Return [x, y] of the center of cell containing provided text 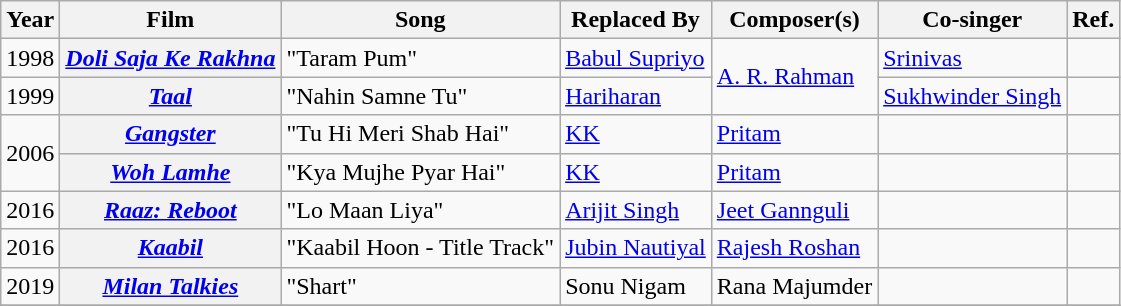
Arijit Singh [636, 210]
Rajesh Roshan [794, 248]
Kaabil [170, 248]
"Tu Hi Meri Shab Hai" [420, 134]
Jeet Gannguli [794, 210]
Sukhwinder Singh [972, 96]
Jubin Nautiyal [636, 248]
Hariharan [636, 96]
"Kaabil Hoon - Title Track" [420, 248]
Sonu Nigam [636, 286]
Rana Majumder [794, 286]
Replaced By [636, 20]
Ref. [1094, 20]
Composer(s) [794, 20]
"Taram Pum" [420, 58]
1998 [30, 58]
Raaz: Reboot [170, 210]
Srinivas [972, 58]
Taal [170, 96]
Gangster [170, 134]
2019 [30, 286]
Co-singer [972, 20]
Doli Saja Ke Rakhna [170, 58]
"Lo Maan Liya" [420, 210]
Film [170, 20]
A. R. Rahman [794, 77]
2006 [30, 153]
Milan Talkies [170, 286]
Woh Lamhe [170, 172]
"Shart" [420, 286]
1999 [30, 96]
Song [420, 20]
"Nahin Samne Tu" [420, 96]
Year [30, 20]
"Kya Mujhe Pyar Hai" [420, 172]
Babul Supriyo [636, 58]
